Locate the cell with the specified text and output its [x, y] center coordinate. 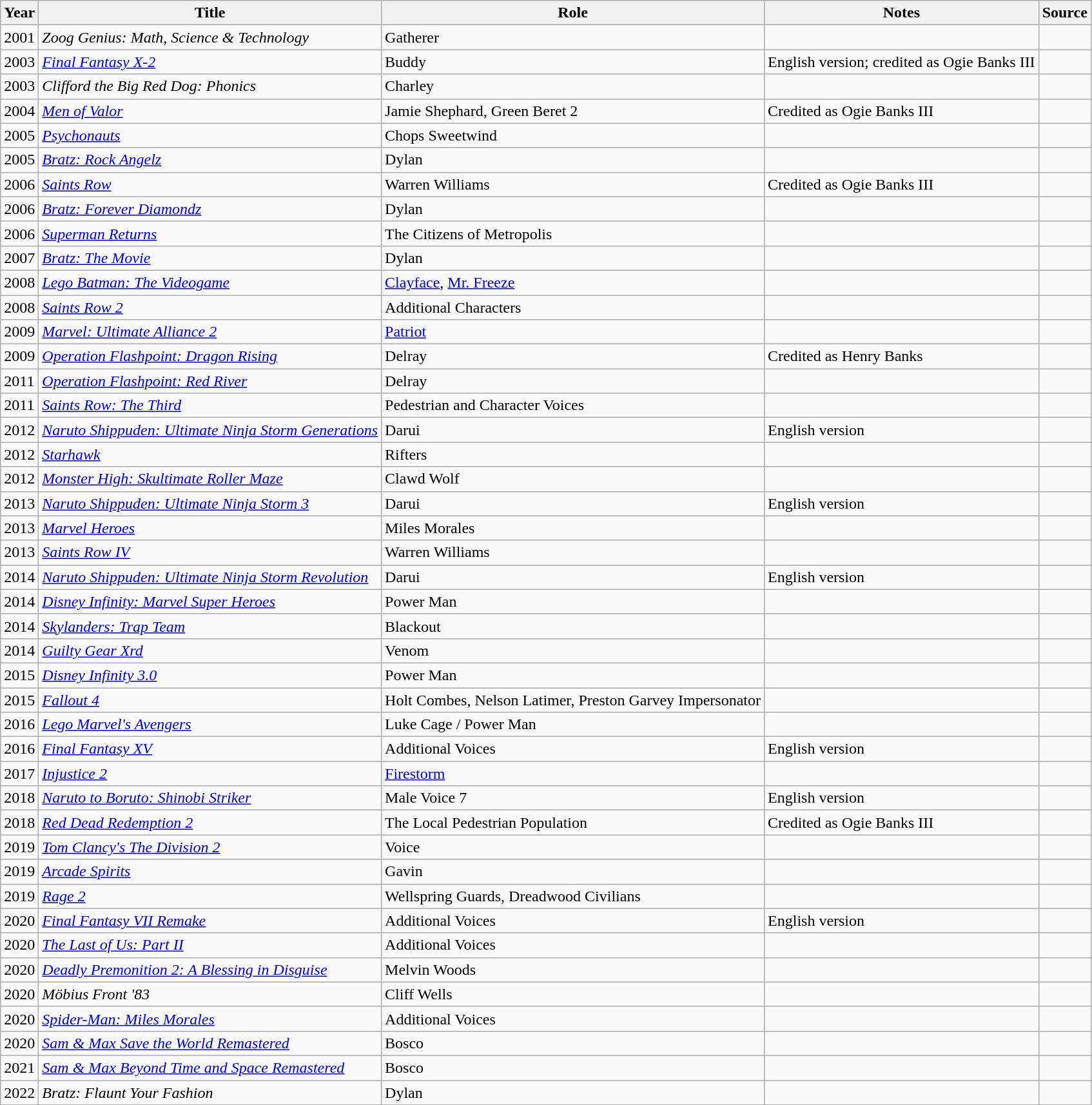
Sam & Max Beyond Time and Space Remastered [210, 1068]
Marvel Heroes [210, 528]
Jamie Shephard, Green Beret 2 [573, 111]
Zoog Genius: Math, Science & Technology [210, 37]
Operation Flashpoint: Red River [210, 381]
Pedestrian and Character Voices [573, 406]
Guilty Gear Xrd [210, 650]
Holt Combes, Nelson Latimer, Preston Garvey Impersonator [573, 699]
Voice [573, 847]
2022 [19, 1093]
Naruto Shippuden: Ultimate Ninja Storm 3 [210, 504]
Men of Valor [210, 111]
2017 [19, 774]
2004 [19, 111]
Saints Row [210, 184]
Male Voice 7 [573, 798]
Spider-Man: Miles Morales [210, 1019]
Saints Row IV [210, 552]
Bratz: The Movie [210, 258]
Naruto to Boruto: Shinobi Striker [210, 798]
Psychonauts [210, 135]
Title [210, 13]
Bratz: Rock Angelz [210, 160]
Lego Marvel's Avengers [210, 725]
Miles Morales [573, 528]
Möbius Front '83 [210, 994]
Role [573, 13]
Cliff Wells [573, 994]
Lego Batman: The Videogame [210, 282]
Bratz: Forever Diamondz [210, 209]
Sam & Max Save the World Remastered [210, 1043]
Source [1065, 13]
Deadly Premonition 2: A Blessing in Disguise [210, 970]
Starhawk [210, 455]
Skylanders: Trap Team [210, 626]
Final Fantasy VII Remake [210, 921]
Chops Sweetwind [573, 135]
Additional Characters [573, 308]
Naruto Shippuden: Ultimate Ninja Storm Revolution [210, 577]
Gatherer [573, 37]
Patriot [573, 332]
2007 [19, 258]
Final Fantasy X-2 [210, 62]
Final Fantasy XV [210, 749]
Disney Infinity: Marvel Super Heroes [210, 601]
The Citizens of Metropolis [573, 233]
Notes [902, 13]
Injustice 2 [210, 774]
Venom [573, 650]
Year [19, 13]
Fallout 4 [210, 699]
Rifters [573, 455]
The Last of Us: Part II [210, 945]
Saints Row: The Third [210, 406]
Marvel: Ultimate Alliance 2 [210, 332]
Bratz: Flaunt Your Fashion [210, 1093]
Firestorm [573, 774]
Tom Clancy's The Division 2 [210, 847]
Luke Cage / Power Man [573, 725]
Credited as Henry Banks [902, 357]
The Local Pedestrian Population [573, 823]
English version; credited as Ogie Banks III [902, 62]
Monster High: Skultimate Roller Maze [210, 479]
Red Dead Redemption 2 [210, 823]
Naruto Shippuden: Ultimate Ninja Storm Generations [210, 430]
Rage 2 [210, 896]
2001 [19, 37]
Saints Row 2 [210, 308]
Gavin [573, 872]
Disney Infinity 3.0 [210, 675]
Operation Flashpoint: Dragon Rising [210, 357]
2021 [19, 1068]
Clayface, Mr. Freeze [573, 282]
Charley [573, 86]
Buddy [573, 62]
Clifford the Big Red Dog: Phonics [210, 86]
Wellspring Guards, Dreadwood Civilians [573, 896]
Melvin Woods [573, 970]
Clawd Wolf [573, 479]
Arcade Spirits [210, 872]
Superman Returns [210, 233]
Blackout [573, 626]
